Detect which cell encompasses the target text, then output its (X, Y) center coordinate. 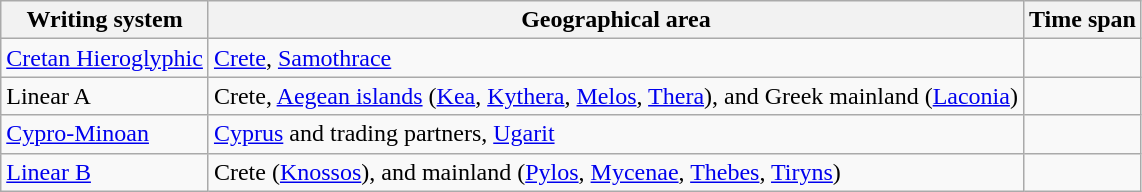
Geographical area (616, 20)
Writing system (105, 20)
Crete (Knossos), and mainland (Pylos, Mycenae, Thebes, Tiryns) (616, 172)
Cyprus and trading partners, Ugarit (616, 134)
Crete, Samothrace (616, 58)
Linear A (105, 96)
Cretan Hieroglyphic (105, 58)
Crete, Aegean islands (Kea, Kythera, Melos, Thera), and Greek mainland (Laconia) (616, 96)
Linear B (105, 172)
Time span (1082, 20)
Cypro-Minoan (105, 134)
